Return [X, Y] of the center of cell containing provided text 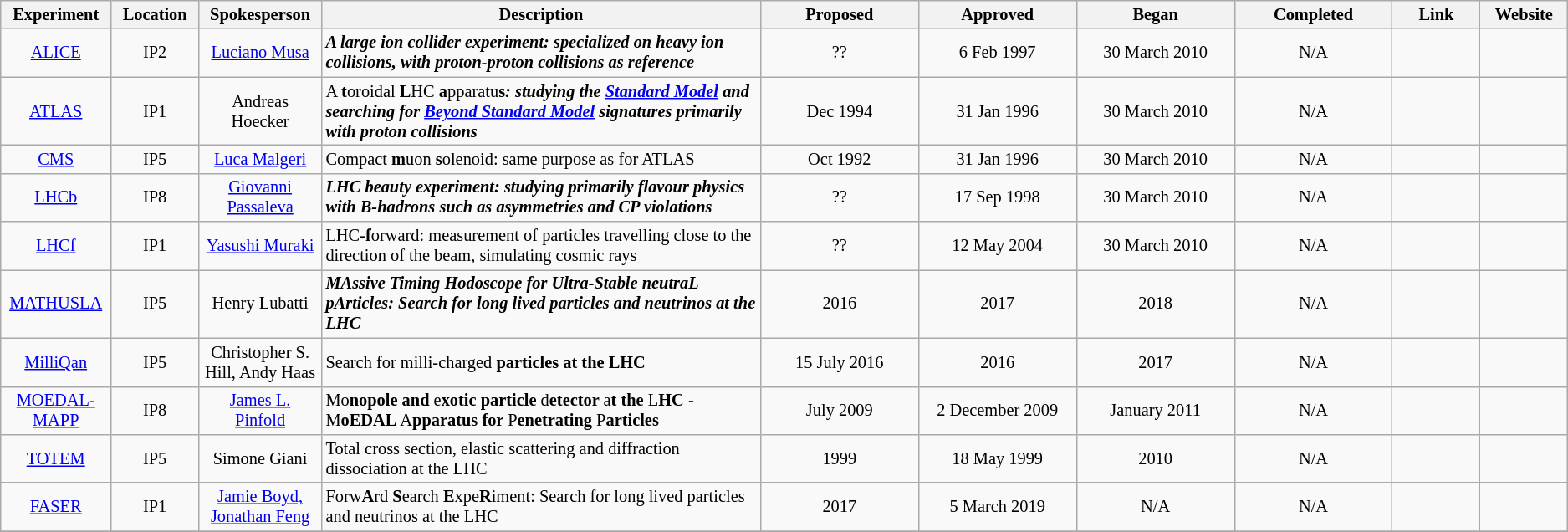
ATLAS [56, 111]
Jamie Boyd, Jonathan Feng [261, 507]
Simone Giani [261, 458]
Oct 1992 [840, 159]
Link [1437, 14]
Luca Malgeri [261, 159]
MAssive Timing Hodoscope for Ultra-Stable neutraL pArticles: Search for long lived particles and neutrinos at the LHC [542, 304]
Approved [997, 14]
FASER [56, 507]
CMS [56, 159]
A toroidal LHC apparatus: studying the Standard Model and searching for Beyond Standard Model signatures primarily with proton collisions [542, 111]
15 July 2016 [840, 362]
Luciano Musa [261, 53]
Compact muon solenoid: same purpose as for ATLAS [542, 159]
LHCf [56, 246]
IP2 [156, 53]
5 March 2019 [997, 507]
18 May 1999 [997, 458]
2010 [1156, 458]
Proposed [840, 14]
July 2009 [840, 411]
12 May 2004 [997, 246]
17 Sep 1998 [997, 197]
Began [1156, 14]
LHC beauty experiment: studying primarily flavour physics with B-hadrons such as asymmetries and CP violations [542, 197]
MATHUSLA [56, 304]
1999 [840, 458]
LHCb [56, 197]
Andreas Hoecker [261, 111]
ALICE [56, 53]
January 2011 [1156, 411]
James L. Pinfold [261, 411]
Description [542, 14]
Christopher S. Hill, Andy Haas [261, 362]
Search for milli-charged particles at the LHC [542, 362]
Experiment [56, 14]
LHC-forward: measurement of particles travelling close to the direction of the beam, simulating cosmic rays [542, 246]
Giovanni Passaleva [261, 197]
Monopole and exotic particle detector at the LHC - MoEDAL Apparatus for Penetrating Particles [542, 411]
2018 [1156, 304]
MilliQan [56, 362]
Total cross section, elastic scattering and diffraction dissociation at the LHC [542, 458]
Location [156, 14]
Completed [1313, 14]
Yasushi Muraki [261, 246]
MOEDAL-MAPP [56, 411]
6 Feb 1997 [997, 53]
TOTEM [56, 458]
Dec 1994 [840, 111]
Website [1524, 14]
Spokesperson [261, 14]
Henry Lubatti [261, 304]
A large ion collider experiment: specialized on heavy ion collisions, with proton-proton collisions as reference [542, 53]
ForwArd Search ExpeRiment: Search for long lived particles and neutrinos at the LHC [542, 507]
2 December 2009 [997, 411]
